Locate the cell with the specified text and output its (x, y) center coordinate. 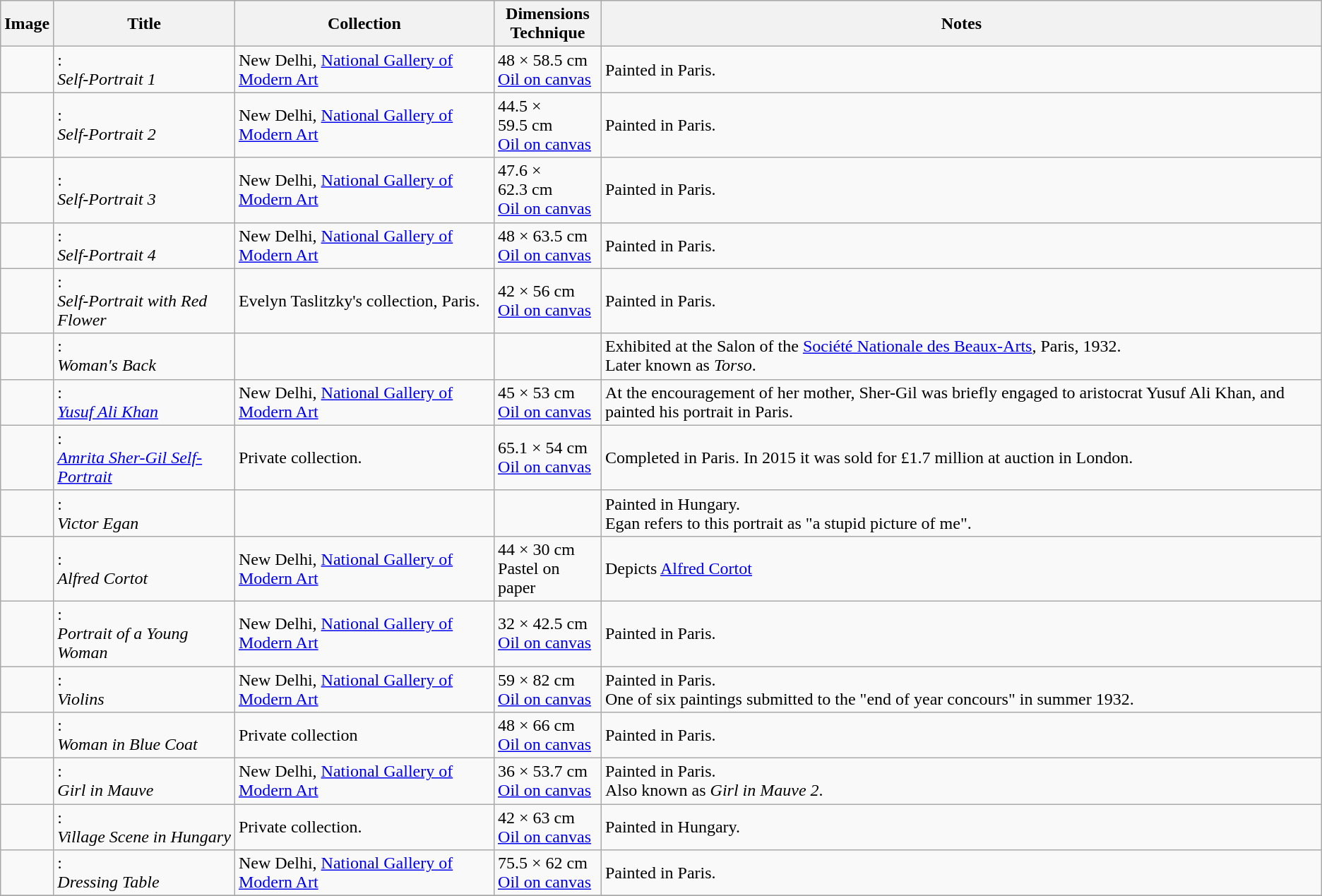
Exhibited at the Salon of the Société Nationale des Beaux-Arts, Paris, 1932.Later known as Torso. (961, 356)
:Self-Portrait 4 (144, 246)
:Victor Egan (144, 513)
32 × 42.5 cmOil on canvas (548, 633)
:Yusuf Ali Khan (144, 402)
Notes (961, 24)
:Alfred Cortot (144, 568)
59 × 82 cmOil on canvas (548, 689)
Painted in Paris.Also known as Girl in Mauve 2. (961, 781)
:Self-Portrait 3 (144, 190)
:Violins (144, 689)
:Amrita Sher-Gil Self-Portrait (144, 458)
47.6 × 62.3 cmOil on canvas (548, 190)
44 × 30 cmPastel on paper (548, 568)
:Portrait of a Young Woman (144, 633)
:Woman in Blue Coat (144, 736)
48 × 58.5 cmOil on canvas (548, 69)
48 × 66 cmOil on canvas (548, 736)
48 × 63.5 cmOil on canvas (548, 246)
42 × 63 cmOil on canvas (548, 828)
Collection (364, 24)
Completed in Paris. In 2015 it was sold for £1.7 million at auction in London. (961, 458)
:Dressing Table (144, 873)
Painted in Hungary. (961, 828)
At the encouragement of her mother, Sher-Gil was briefly engaged to aristocrat Yusuf Ali Khan, and painted his portrait in Paris. (961, 402)
36 × 53.7 cmOil on canvas (548, 781)
65.1 × 54 cmOil on canvas (548, 458)
75.5 × 62 cmOil on canvas (548, 873)
:Village Scene in Hungary (144, 828)
:Girl in Mauve (144, 781)
45 × 53 cmOil on canvas (548, 402)
DimensionsTechnique (548, 24)
42 × 56 cmOil on canvas (548, 301)
44.5 × 59.5 cmOil on canvas (548, 125)
Evelyn Taslitzky's collection, Paris. (364, 301)
Painted in Hungary.Egan refers to this portrait as "a stupid picture of me". (961, 513)
:Self-Portrait with Red Flower (144, 301)
:Self-Portrait 2 (144, 125)
Image (27, 24)
:Self-Portrait 1 (144, 69)
Private collection (364, 736)
:Woman's Back (144, 356)
Painted in Paris.One of six paintings submitted to the "end of year concours" in summer 1932. (961, 689)
Title (144, 24)
Depicts Alfred Cortot (961, 568)
